Return [X, Y] of the center of cell containing provided text 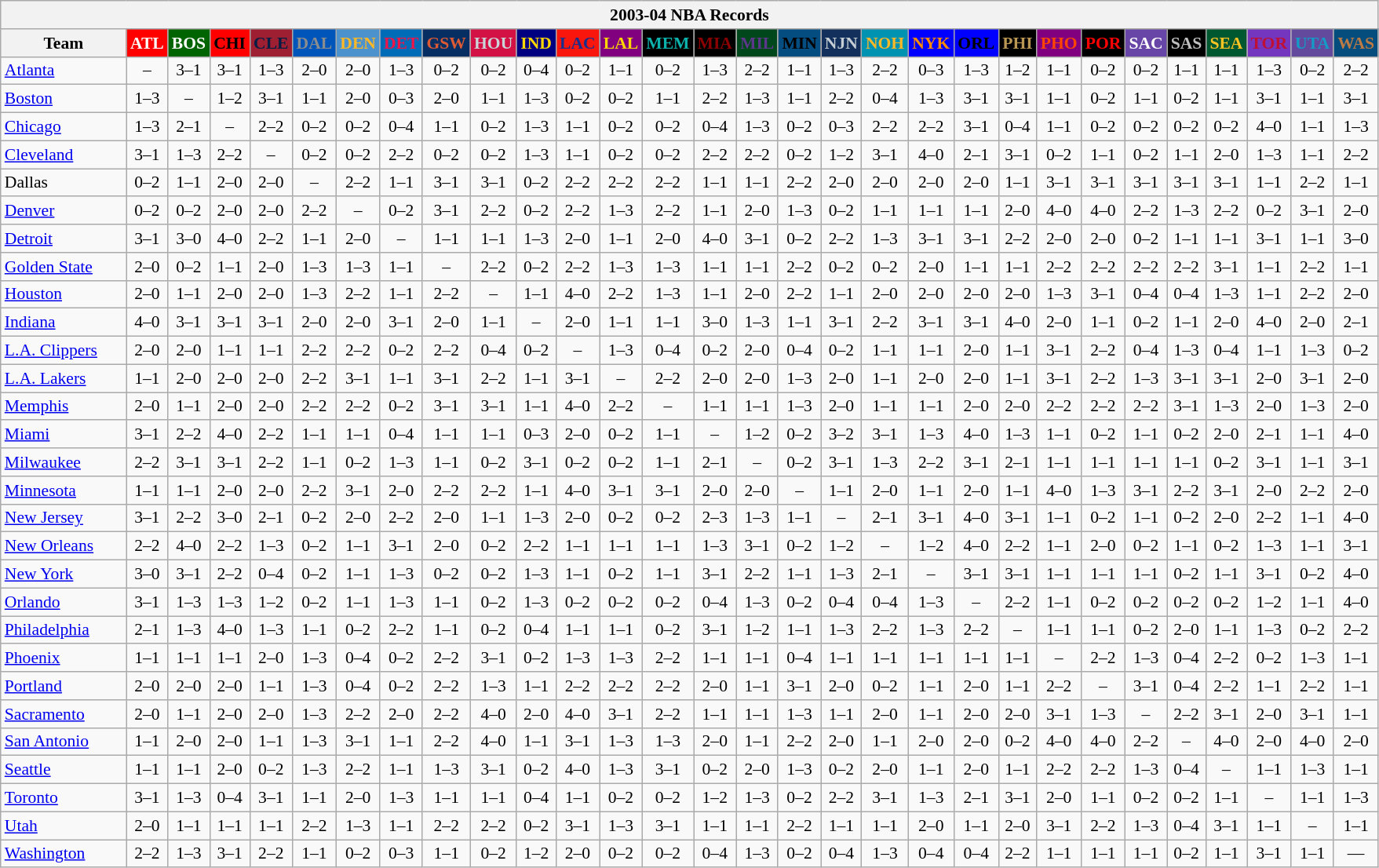
NOH [885, 43]
PHI [1017, 43]
CLE [272, 43]
3–2 [841, 435]
TOR [1270, 43]
Phoenix [64, 658]
Cleveland [64, 155]
Atlanta [64, 71]
Dallas [64, 183]
2003-04 NBA Records [689, 15]
Portland [64, 686]
MIN [799, 43]
DEN [358, 43]
PHO [1060, 43]
— [1356, 854]
L.A. Lakers [64, 378]
DET [402, 43]
Golden State [64, 267]
Detroit [64, 239]
UTA [1312, 43]
Miami [64, 435]
CHI [229, 43]
Indiana [64, 323]
ATL [148, 43]
Washington [64, 854]
Sacramento [64, 714]
New Jersey [64, 518]
San Antonio [64, 742]
POR [1104, 43]
Milwaukee [64, 462]
Memphis [64, 407]
MEM [667, 43]
Seattle [64, 770]
GSW [446, 43]
Team [64, 43]
IND [536, 43]
2–3 [715, 518]
Chicago [64, 127]
Philadelphia [64, 630]
LAC [578, 43]
SEA [1226, 43]
MIA [715, 43]
Denver [64, 211]
DAL [315, 43]
New Orleans [64, 546]
NYK [931, 43]
Houston [64, 294]
Orlando [64, 602]
SAC [1146, 43]
LAL [622, 43]
NJN [841, 43]
Boston [64, 99]
Toronto [64, 798]
Utah [64, 826]
ORL [976, 43]
SAS [1187, 43]
BOS [188, 43]
WAS [1356, 43]
Minnesota [64, 491]
HOU [493, 43]
L.A. Clippers [64, 351]
MIL [757, 43]
New York [64, 574]
